Detect which cell encompasses the target text, then output its (x, y) center coordinate. 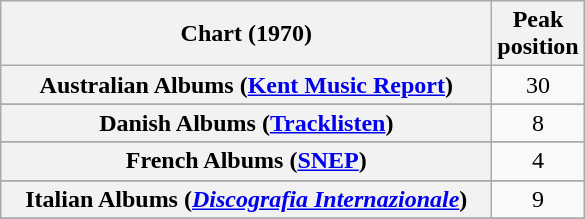
Italian Albums (Discografia Internazionale) (246, 199)
Peakposition (538, 34)
Australian Albums (Kent Music Report) (246, 85)
8 (538, 123)
French Albums (SNEP) (246, 161)
9 (538, 199)
30 (538, 85)
Danish Albums (Tracklisten) (246, 123)
4 (538, 161)
Chart (1970) (246, 34)
